Pinpoint the cell where the given text exists, returning its (X, Y) midpoint coordinate. 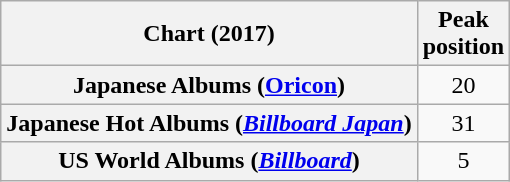
Japanese Albums (Oricon) (209, 85)
Japanese Hot Albums (Billboard Japan) (209, 123)
Chart (2017) (209, 34)
US World Albums (Billboard) (209, 161)
5 (463, 161)
31 (463, 123)
Peakposition (463, 34)
20 (463, 85)
